Detect which cell encompasses the target text, then output its (X, Y) center coordinate. 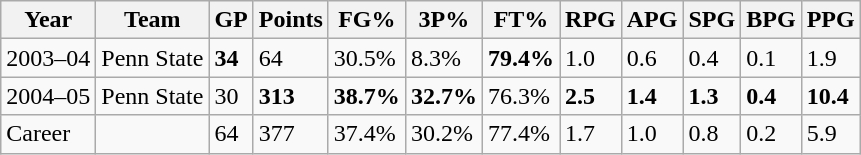
0.1 (771, 58)
76.3% (520, 96)
FT% (520, 20)
SPG (712, 20)
77.4% (520, 134)
Team (152, 20)
30.5% (366, 58)
2.5 (591, 96)
313 (290, 96)
Year (48, 20)
0.2 (771, 134)
FG% (366, 20)
APG (652, 20)
GP (231, 20)
1.7 (591, 134)
377 (290, 134)
PPG (830, 20)
1.9 (830, 58)
Career (48, 134)
30.2% (444, 134)
BPG (771, 20)
0.6 (652, 58)
10.4 (830, 96)
Points (290, 20)
5.9 (830, 134)
2003–04 (48, 58)
38.7% (366, 96)
3P% (444, 20)
2004–05 (48, 96)
30 (231, 96)
8.3% (444, 58)
1.4 (652, 96)
0.8 (712, 134)
34 (231, 58)
79.4% (520, 58)
RPG (591, 20)
32.7% (444, 96)
37.4% (366, 134)
1.3 (712, 96)
